Pinpoint the cell where the given text exists, returning its (x, y) midpoint coordinate. 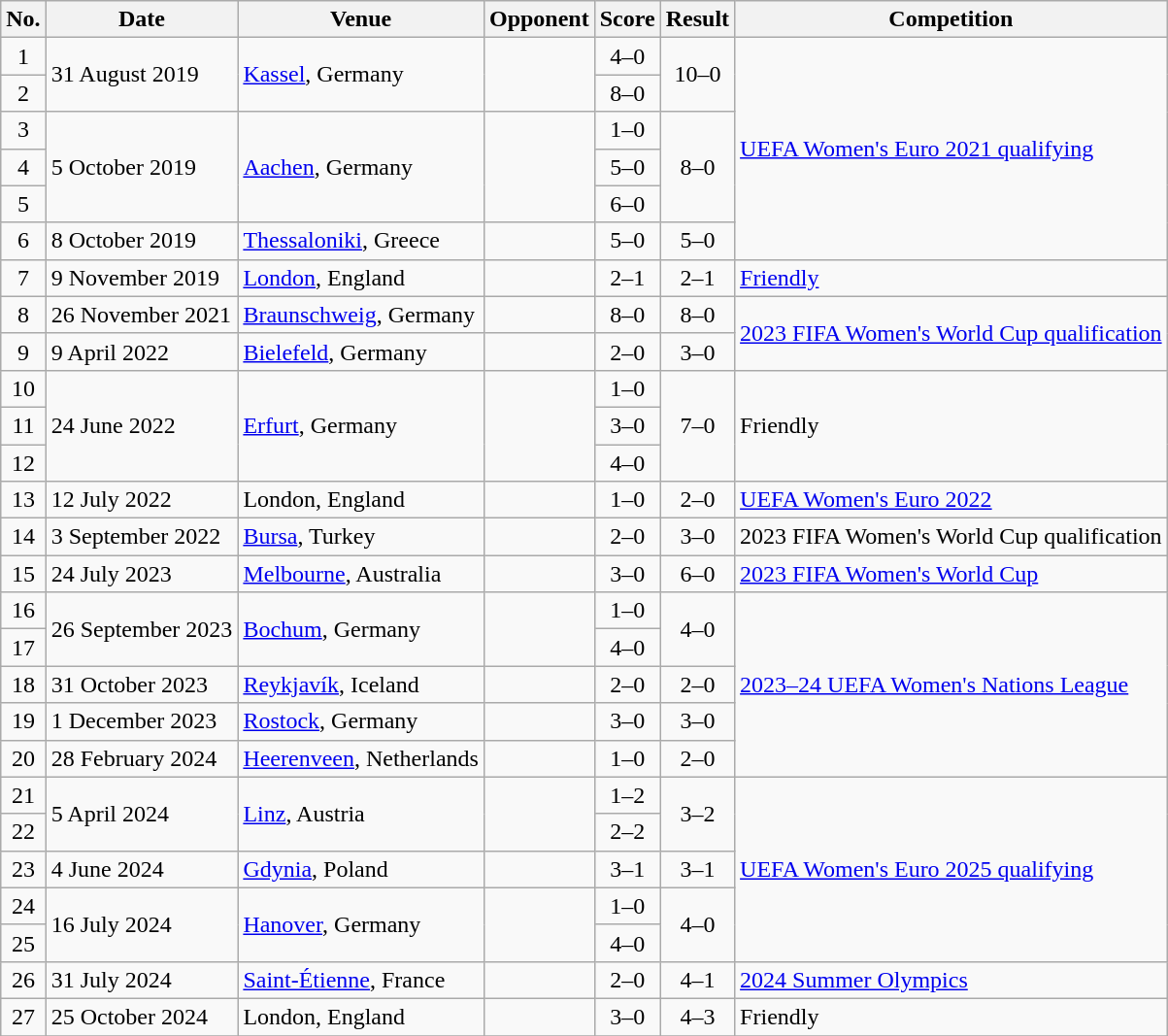
4 June 2024 (142, 869)
Opponent (539, 19)
4–3 (697, 1017)
5 (23, 204)
Gdynia, Poland (361, 869)
Competition (951, 19)
26 November 2021 (142, 315)
Kassel, Germany (361, 75)
Linz, Austria (361, 814)
7 (23, 278)
25 (23, 943)
11 (23, 425)
16 (23, 611)
Heerenveen, Netherlands (361, 758)
26 (23, 980)
2023–24 UEFA Women's Nations League (951, 685)
10–0 (697, 75)
24 June 2022 (142, 425)
3 (23, 130)
Braunschweig, Germany (361, 315)
20 (23, 758)
2023 FIFA Women's World Cup (951, 574)
3 September 2022 (142, 537)
28 February 2024 (142, 758)
3–2 (697, 814)
9 November 2019 (142, 278)
12 (23, 463)
Rostock, Germany (361, 721)
9 April 2022 (142, 351)
1–2 (627, 795)
24 July 2023 (142, 574)
16 July 2024 (142, 924)
8 October 2019 (142, 241)
17 (23, 648)
4 (23, 167)
5 April 2024 (142, 814)
24 (23, 906)
25 October 2024 (142, 1017)
UEFA Women's Euro 2025 qualifying (951, 869)
9 (23, 351)
22 (23, 832)
Venue (361, 19)
Bochum, Germany (361, 629)
Erfurt, Germany (361, 425)
19 (23, 721)
Bursa, Turkey (361, 537)
21 (23, 795)
UEFA Women's Euro 2022 (951, 500)
27 (23, 1017)
23 (23, 869)
12 July 2022 (142, 500)
2–2 (627, 832)
Date (142, 19)
Bielefeld, Germany (361, 351)
2024 Summer Olympics (951, 980)
Aachen, Germany (361, 167)
31 August 2019 (142, 75)
18 (23, 685)
6 (23, 241)
1 December 2023 (142, 721)
13 (23, 500)
26 September 2023 (142, 629)
14 (23, 537)
31 July 2024 (142, 980)
No. (23, 19)
UEFA Women's Euro 2021 qualifying (951, 149)
Reykjavík, Iceland (361, 685)
5 October 2019 (142, 167)
31 October 2023 (142, 685)
4–1 (697, 980)
Thessaloniki, Greece (361, 241)
7–0 (697, 425)
Score (627, 19)
Result (697, 19)
10 (23, 388)
Melbourne, Australia (361, 574)
2 (23, 93)
Hanover, Germany (361, 924)
1 (23, 56)
15 (23, 574)
Saint-Étienne, France (361, 980)
8 (23, 315)
